Output the (X, Y) coordinate of the center of the cell containing the given text.  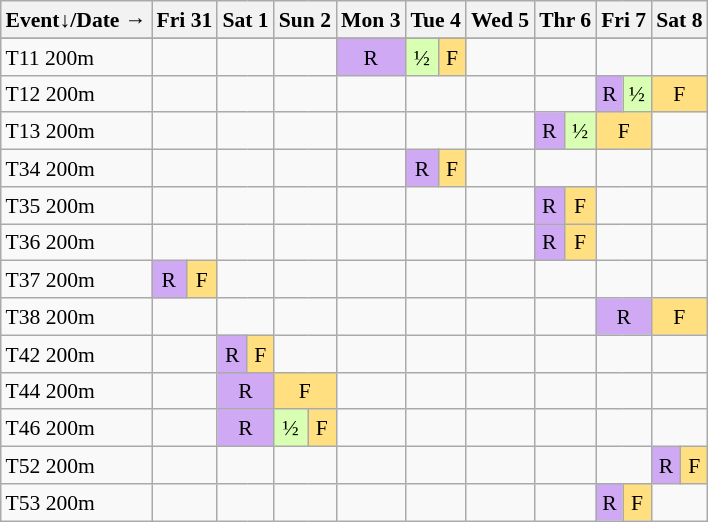
T52 200m (76, 464)
T11 200m (76, 56)
T42 200m (76, 354)
T12 200m (76, 94)
Wed 5 (500, 20)
T53 200m (76, 502)
T37 200m (76, 280)
T44 200m (76, 390)
Fri 7 (624, 20)
T46 200m (76, 428)
Sat 1 (245, 20)
T13 200m (76, 130)
Sun 2 (305, 20)
Mon 3 (370, 20)
T35 200m (76, 204)
Event↓/Date → (76, 20)
Tue 4 (436, 20)
T38 200m (76, 316)
Sat 8 (679, 20)
Fri 31 (185, 20)
T36 200m (76, 242)
T34 200m (76, 168)
Thr 6 (565, 20)
